Identify which cell holds the provided text, then report its [X, Y] central coordinate. 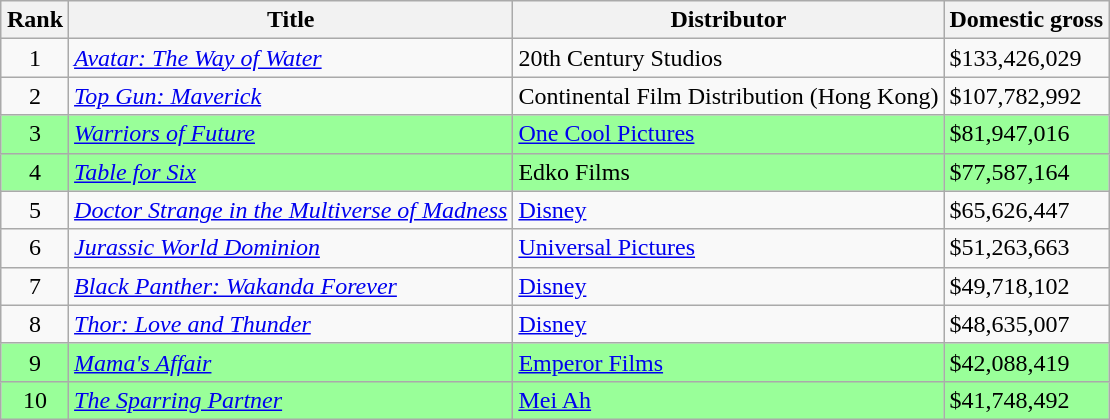
5 [34, 210]
3 [34, 134]
One Cool Pictures [728, 134]
Domestic gross [1026, 20]
Edko Films [728, 172]
Black Panther: Wakanda Forever [291, 286]
$51,263,663 [1026, 248]
Warriors of Future [291, 134]
1 [34, 58]
Mei Ah [728, 400]
7 [34, 286]
Rank [34, 20]
$49,718,102 [1026, 286]
$48,635,007 [1026, 324]
Title [291, 20]
The Sparring Partner [291, 400]
Doctor Strange in the Multiverse of Madness [291, 210]
20th Century Studios [728, 58]
$65,626,447 [1026, 210]
$77,587,164 [1026, 172]
10 [34, 400]
$41,748,492 [1026, 400]
Mama's Affair [291, 362]
Jurassic World Dominion [291, 248]
Top Gun: Maverick [291, 96]
Table for Six [291, 172]
2 [34, 96]
4 [34, 172]
Distributor [728, 20]
$107,782,992 [1026, 96]
$81,947,016 [1026, 134]
6 [34, 248]
Continental Film Distribution (Hong Kong) [728, 96]
$42,088,419 [1026, 362]
Emperor Films [728, 362]
8 [34, 324]
Universal Pictures [728, 248]
9 [34, 362]
Thor: Love and Thunder [291, 324]
$133,426,029 [1026, 58]
Avatar: The Way of Water [291, 58]
